From the cell containing the given text, extract its center point as [X, Y] coordinate. 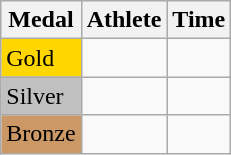
Athlete [124, 20]
Silver [41, 96]
Time [199, 20]
Medal [41, 20]
Gold [41, 58]
Bronze [41, 134]
